Return the [x, y] coordinate for the center point of the cell that contains the specified text.  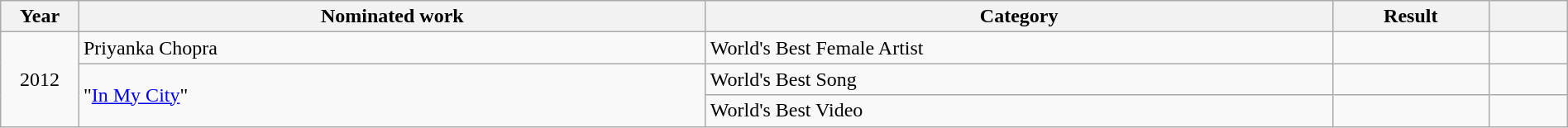
World's Best Song [1019, 79]
World's Best Female Artist [1019, 48]
"In My City" [392, 95]
Result [1411, 17]
Category [1019, 17]
2012 [40, 79]
Nominated work [392, 17]
World's Best Video [1019, 111]
Year [40, 17]
Priyanka Chopra [392, 48]
